Locate the cell with the specified text and output its (x, y) center coordinate. 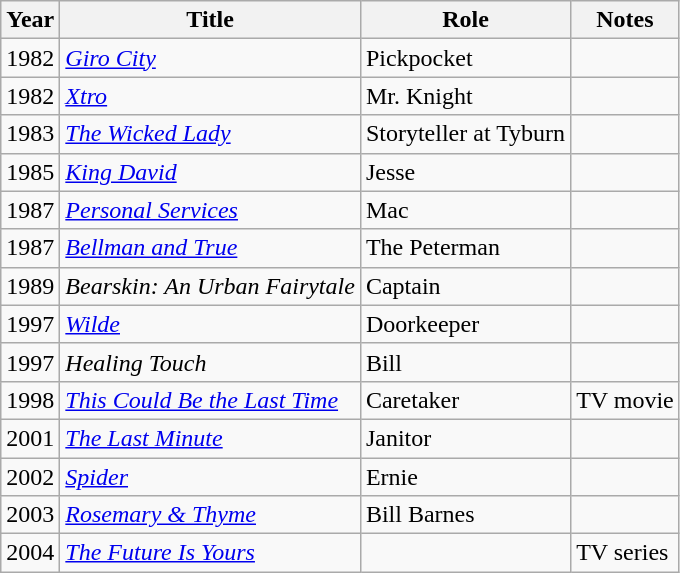
Bill (465, 362)
Bearskin: An Urban Fairytale (210, 286)
Jesse (465, 172)
Bellman and True (210, 248)
Notes (626, 20)
1998 (30, 400)
Mac (465, 210)
Bill Barnes (465, 515)
Healing Touch (210, 362)
1985 (30, 172)
2004 (30, 553)
Pickpocket (465, 58)
2002 (30, 477)
Captain (465, 286)
This Could Be the Last Time (210, 400)
Caretaker (465, 400)
The Peterman (465, 248)
Wilde (210, 324)
The Last Minute (210, 438)
Rosemary & Thyme (210, 515)
Ernie (465, 477)
2003 (30, 515)
Role (465, 20)
1983 (30, 134)
King David (210, 172)
Mr. Knight (465, 96)
Doorkeeper (465, 324)
2001 (30, 438)
Giro City (210, 58)
Title (210, 20)
Spider (210, 477)
TV movie (626, 400)
The Future Is Yours (210, 553)
Personal Services (210, 210)
1989 (30, 286)
TV series (626, 553)
The Wicked Lady (210, 134)
Year (30, 20)
Janitor (465, 438)
Storyteller at Tyburn (465, 134)
Xtro (210, 96)
